Search for the cell housing the specified text and yield its (X, Y) center coordinate. 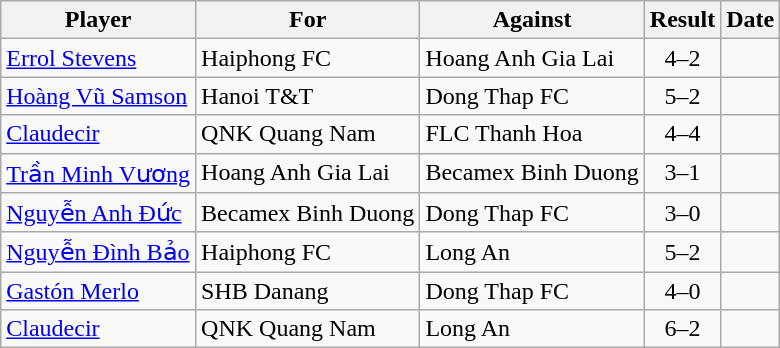
Result (682, 20)
4–4 (682, 134)
SHB Danang (308, 291)
Nguyễn Anh Đức (98, 213)
3–0 (682, 213)
Hanoi T&T (308, 96)
Gastón Merlo (98, 291)
Hoàng Vũ Samson (98, 96)
Against (532, 20)
For (308, 20)
Trần Minh Vương (98, 173)
4–2 (682, 58)
Date (750, 20)
Nguyễn Đình Bảo (98, 252)
4–0 (682, 291)
FLC Thanh Hoa (532, 134)
Errol Stevens (98, 58)
3–1 (682, 173)
6–2 (682, 329)
Player (98, 20)
